Extract the [x, y] coordinate from the center of the cell holding the provided text.  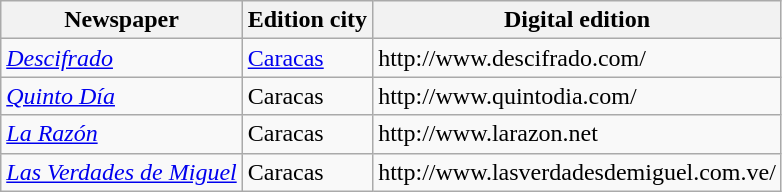
http://www.quintodia.com/ [578, 96]
Digital edition [578, 20]
http://www.descifrado.com/ [578, 58]
Descifrado [122, 58]
http://www.larazon.net [578, 134]
Newspaper [122, 20]
Edition city [307, 20]
http://www.lasverdadesdemiguel.com.ve/ [578, 172]
Quinto Día [122, 96]
Las Verdades de Miguel [122, 172]
La Razón [122, 134]
